Return the [X, Y] coordinate for the center point of the cell that contains the specified text.  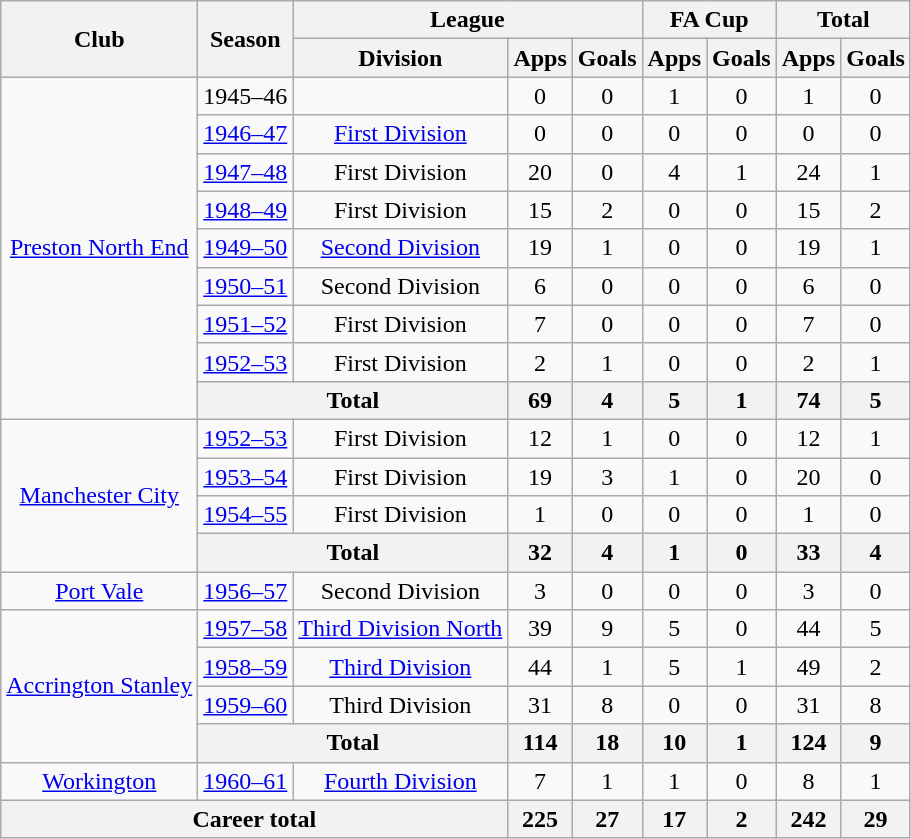
39 [540, 629]
32 [540, 553]
225 [540, 819]
124 [808, 743]
1947–48 [246, 172]
Club [100, 39]
Manchester City [100, 495]
1950–51 [246, 286]
1956–57 [246, 591]
1951–52 [246, 324]
49 [808, 667]
Workington [100, 781]
Career total [254, 819]
18 [607, 743]
Port Vale [100, 591]
242 [808, 819]
FA Cup [709, 20]
29 [876, 819]
1949–50 [246, 248]
17 [674, 819]
Division [400, 58]
1954–55 [246, 515]
69 [540, 400]
Preston North End [100, 248]
Season [246, 39]
33 [808, 553]
1953–54 [246, 477]
74 [808, 400]
1946–47 [246, 134]
1960–61 [246, 781]
League [468, 20]
1959–60 [246, 705]
1957–58 [246, 629]
Fourth Division [400, 781]
27 [607, 819]
24 [808, 172]
Accrington Stanley [100, 686]
1958–59 [246, 667]
Third Division North [400, 629]
10 [674, 743]
1945–46 [246, 96]
114 [540, 743]
1948–49 [246, 210]
